Output the (x, y) coordinate of the center of the cell containing the given text.  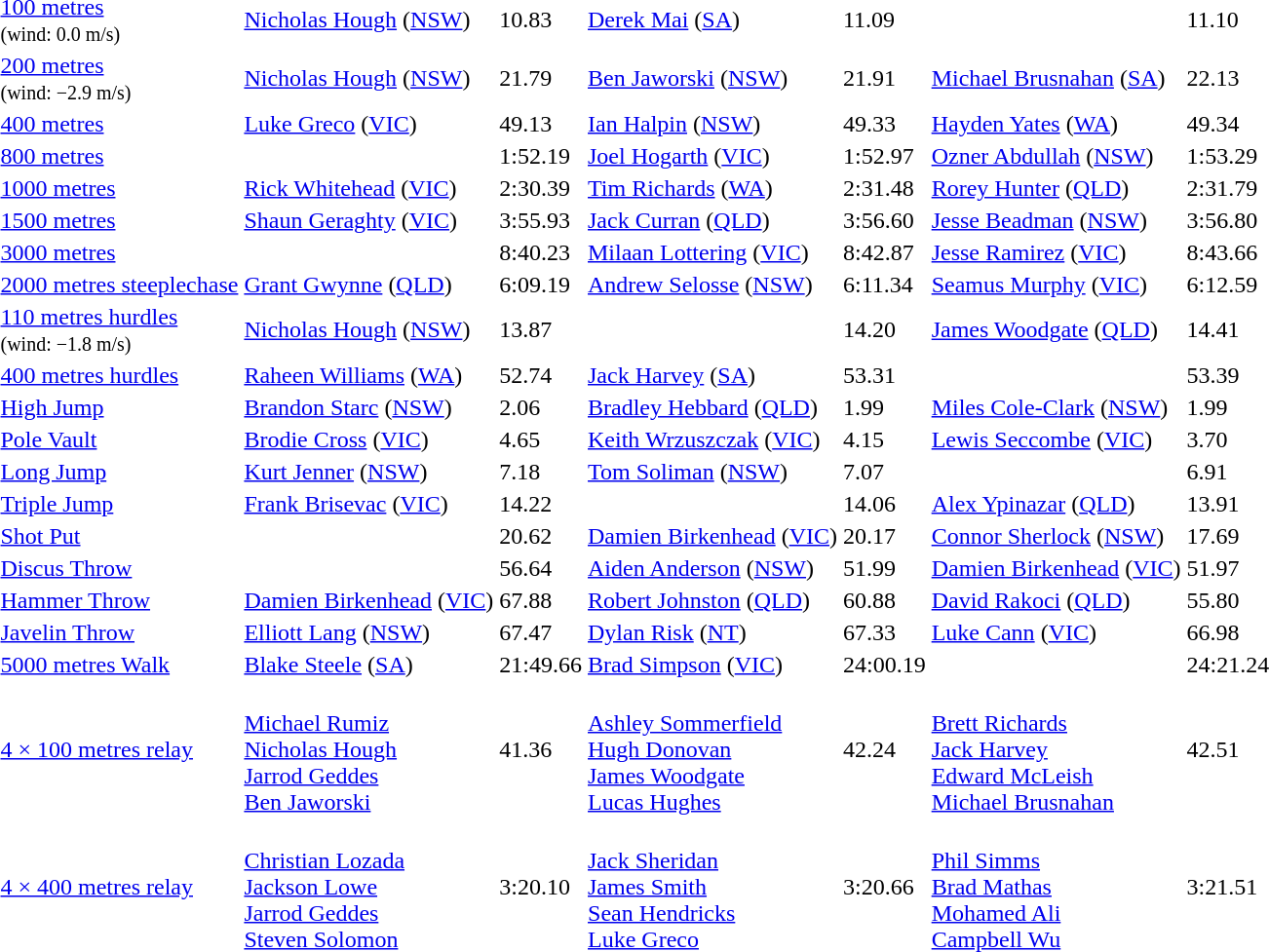
6:09.19 (541, 285)
Jack Curran (QLD) (713, 220)
21.91 (884, 78)
Brad Simpson (VIC) (713, 665)
Tim Richards (WA) (713, 188)
Elliott Lang (NSW) (368, 632)
20.62 (541, 536)
56.64 (541, 568)
21.79 (541, 78)
20.17 (884, 536)
Connor Sherlock (NSW) (1057, 536)
8:40.23 (541, 252)
Milaan Lottering (VIC) (713, 252)
2.06 (541, 407)
Andrew Selosse (NSW) (713, 285)
Dylan Risk (NT) (713, 632)
Ben Jaworski (NSW) (713, 78)
24:00.19 (884, 665)
Lewis Seccombe (VIC) (1057, 439)
8:42.87 (884, 252)
49.33 (884, 124)
Ashley Sommerfield Hugh Donovan James Woodgate Lucas Hughes (713, 749)
Tom Soliman (NSW) (713, 472)
Ian Halpin (NSW) (713, 124)
Aiden Anderson (NSW) (713, 568)
67.47 (541, 632)
Hayden Yates (WA) (1057, 124)
13.87 (541, 329)
Luke Greco (VIC) (368, 124)
Michael Brusnahan (SA) (1057, 78)
Michael Rumiz Nicholas Hough Jarrod Geddes Ben Jaworski (368, 749)
41.36 (541, 749)
Joel Hogarth (VIC) (713, 156)
Bradley Hebbard (QLD) (713, 407)
Luke Cann (VIC) (1057, 632)
51.99 (884, 568)
Robert Johnston (QLD) (713, 600)
Alex Ypinazar (QLD) (1057, 504)
3:55.93 (541, 220)
Ozner Abdullah (NSW) (1057, 156)
67.33 (884, 632)
Raheen Williams (WA) (368, 375)
Brodie Cross (VIC) (368, 439)
1:52.97 (884, 156)
4.65 (541, 439)
Keith Wrzuszczak (VIC) (713, 439)
53.31 (884, 375)
2:30.39 (541, 188)
14.06 (884, 504)
James Woodgate (QLD) (1057, 329)
60.88 (884, 600)
1:52.19 (541, 156)
7.18 (541, 472)
Jesse Beadman (NSW) (1057, 220)
7.07 (884, 472)
Shaun Geraghty (VIC) (368, 220)
Jack Harvey (SA) (713, 375)
Seamus Murphy (VIC) (1057, 285)
Blake Steele (SA) (368, 665)
Brett Richards Jack Harvey Edward McLeish Michael Brusnahan (1057, 749)
14.22 (541, 504)
Grant Gwynne (QLD) (368, 285)
Brandon Starc (NSW) (368, 407)
6:11.34 (884, 285)
Rick Whitehead (VIC) (368, 188)
3:56.60 (884, 220)
2:31.48 (884, 188)
42.24 (884, 749)
1.99 (884, 407)
Jesse Ramirez (VIC) (1057, 252)
14.20 (884, 329)
David Rakoci (QLD) (1057, 600)
4.15 (884, 439)
Rorey Hunter (QLD) (1057, 188)
Kurt Jenner (NSW) (368, 472)
49.13 (541, 124)
Frank Brisevac (VIC) (368, 504)
21:49.66 (541, 665)
67.88 (541, 600)
52.74 (541, 375)
Miles Cole-Clark (NSW) (1057, 407)
